Detect which cell encompasses the target text, then output its (X, Y) center coordinate. 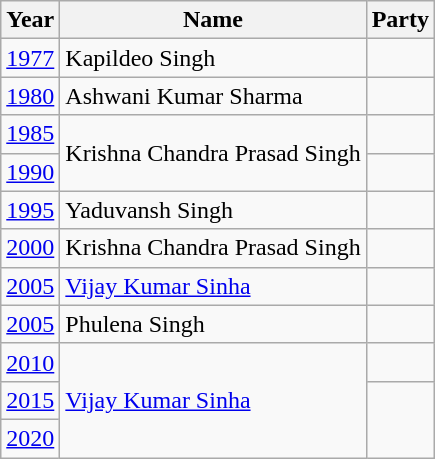
2020 (30, 438)
Phulena Singh (213, 324)
Name (213, 20)
2015 (30, 400)
Kapildeo Singh (213, 58)
1980 (30, 96)
Ashwani Kumar Sharma (213, 96)
1985 (30, 134)
1977 (30, 58)
Year (30, 20)
2010 (30, 362)
Party (400, 20)
1990 (30, 172)
Yaduvansh Singh (213, 210)
2000 (30, 248)
1995 (30, 210)
